Locate the cell with the specified text and output its (X, Y) center coordinate. 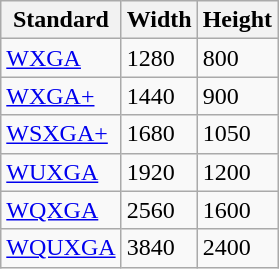
3840 (159, 248)
1920 (159, 172)
1680 (159, 134)
1280 (159, 58)
1050 (237, 134)
Height (237, 20)
Standard (61, 20)
2560 (159, 210)
WQXGA (61, 210)
WQUXGA (61, 248)
1600 (237, 210)
WXGA (61, 58)
2400 (237, 248)
WUXGA (61, 172)
800 (237, 58)
WSXGA+ (61, 134)
1200 (237, 172)
WXGA+ (61, 96)
Width (159, 20)
900 (237, 96)
1440 (159, 96)
